Output the (X, Y) coordinate of the center of the cell containing the given text.  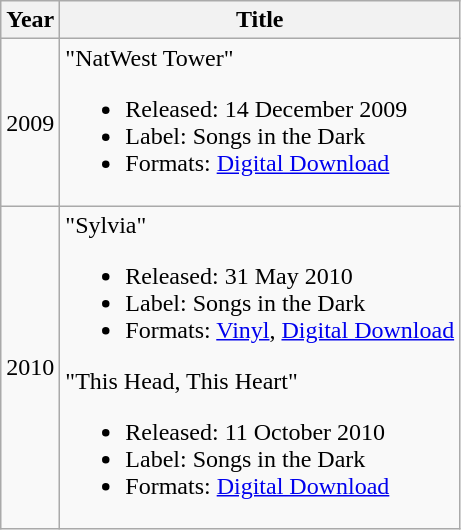
Year (30, 20)
2010 (30, 368)
2009 (30, 122)
Title (260, 20)
"NatWest Tower"Released: 14 December 2009Label: Songs in the DarkFormats: Digital Download (260, 122)
